Pinpoint the cell where the given text exists, returning its (x, y) midpoint coordinate. 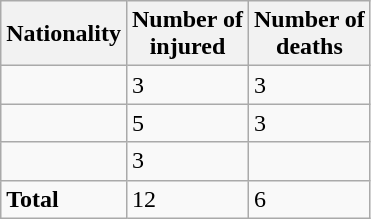
5 (187, 123)
Number ofinjured (187, 34)
Number ofdeaths (309, 34)
6 (309, 199)
Total (64, 199)
Nationality (64, 34)
12 (187, 199)
